Return (x, y) of the center of cell containing provided text 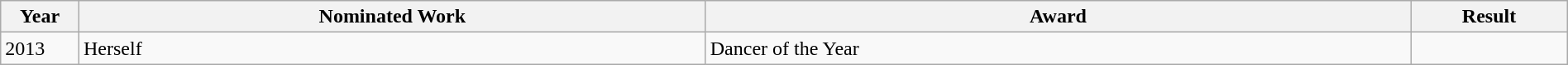
2013 (40, 48)
Award (1059, 17)
Year (40, 17)
Nominated Work (392, 17)
Dancer of the Year (1059, 48)
Herself (392, 48)
Result (1489, 17)
